Detect which cell encompasses the target text, then output its [x, y] center coordinate. 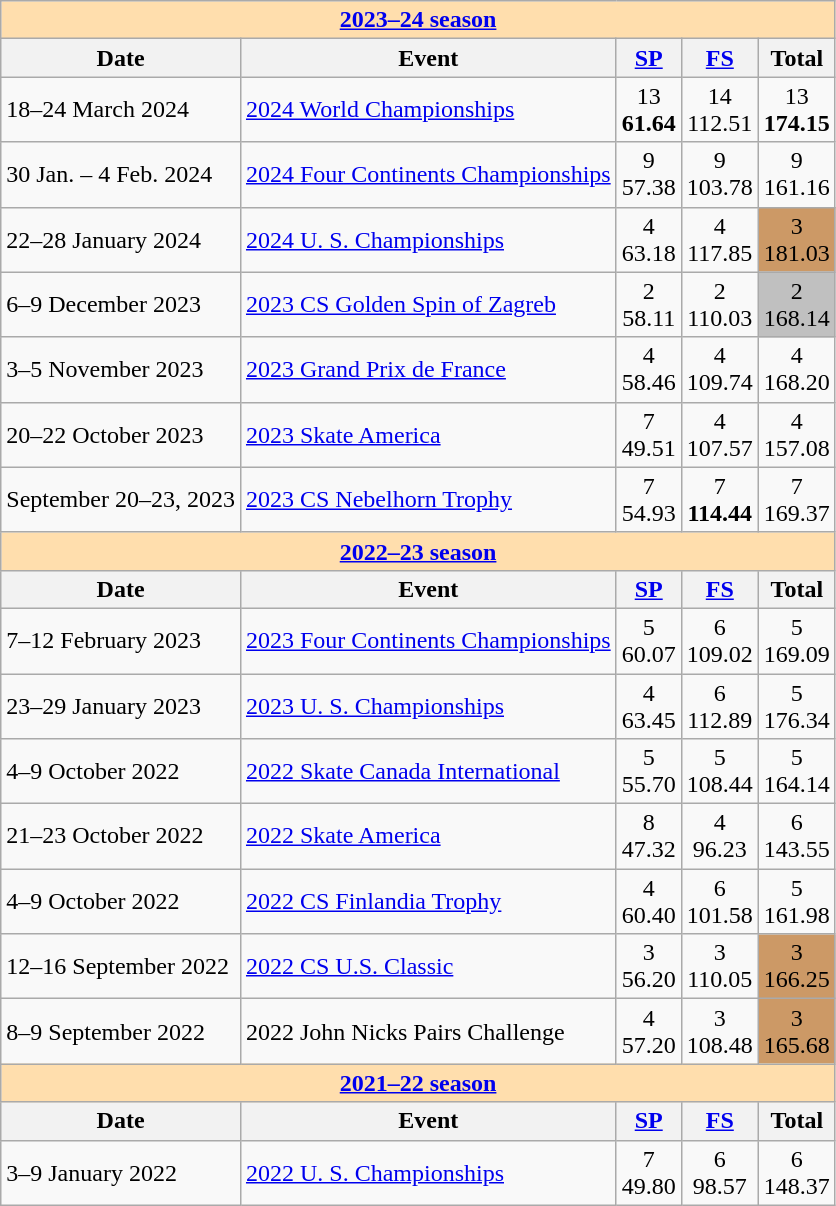
3 108.48 [720, 1032]
4 57.20 [648, 1032]
4 157.08 [796, 434]
3–5 November 2023 [121, 370]
6 109.02 [720, 640]
2022–23 season [418, 551]
4 60.40 [648, 902]
2024 U. S. Championships [428, 240]
3 165.68 [796, 1032]
6 148.37 [796, 1172]
2 110.03 [720, 304]
9 57.38 [648, 174]
September 20–23, 2023 [121, 500]
21–23 October 2022 [121, 836]
14 112.51 [720, 110]
4 58.46 [648, 370]
2023 Grand Prix de France [428, 370]
2 168.14 [796, 304]
12–16 September 2022 [121, 966]
2024 World Championships [428, 110]
4 109.74 [720, 370]
7 114.44 [720, 500]
2 58.11 [648, 304]
18–24 March 2024 [121, 110]
2022 Skate America [428, 836]
3–9 January 2022 [121, 1172]
9 161.16 [796, 174]
5 55.70 [648, 772]
4 96.23 [720, 836]
22–28 January 2024 [121, 240]
2022 CS Finlandia Trophy [428, 902]
7 54.93 [648, 500]
23–29 January 2023 [121, 706]
20–22 October 2023 [121, 434]
2024 Four Continents Championships [428, 174]
3 181.03 [796, 240]
7 49.51 [648, 434]
2023 Skate America [428, 434]
4 63.18 [648, 240]
5 60.07 [648, 640]
6 98.57 [720, 1172]
2022 Skate Canada International [428, 772]
6–9 December 2023 [121, 304]
2023 Four Continents Championships [428, 640]
5 161.98 [796, 902]
6 101.58 [720, 902]
9 103.78 [720, 174]
7–12 February 2023 [121, 640]
2022 John Nicks Pairs Challenge [428, 1032]
2023 U. S. Championships [428, 706]
3 166.25 [796, 966]
5 176.34 [796, 706]
8–9 September 2022 [121, 1032]
13 174.15 [796, 110]
4 63.45 [648, 706]
5 164.14 [796, 772]
2022 U. S. Championships [428, 1172]
3 56.20 [648, 966]
2021–22 season [418, 1083]
7 169.37 [796, 500]
13 61.64 [648, 110]
5 169.09 [796, 640]
6 143.55 [796, 836]
4 107.57 [720, 434]
2022 CS U.S. Classic [428, 966]
2023–24 season [418, 20]
5 108.44 [720, 772]
4 168.20 [796, 370]
2023 CS Golden Spin of Zagreb [428, 304]
6 112.89 [720, 706]
3 110.05 [720, 966]
2023 CS Nebelhorn Trophy [428, 500]
30 Jan. – 4 Feb. 2024 [121, 174]
7 49.80 [648, 1172]
4 117.85 [720, 240]
8 47.32 [648, 836]
